Scan for the cell matching the given text and deliver its [X, Y] coordinate at center. 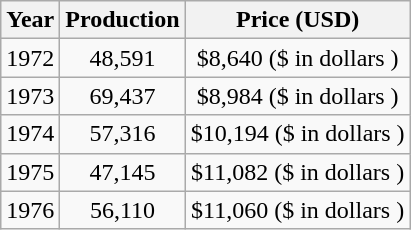
Price (USD) [298, 20]
48,591 [122, 58]
57,316 [122, 134]
1975 [30, 172]
69,437 [122, 96]
Production [122, 20]
1974 [30, 134]
$11,082 ($ in dollars ) [298, 172]
Year [30, 20]
$8,984 ($ in dollars ) [298, 96]
$10,194 ($ in dollars ) [298, 134]
$11,060 ($ in dollars ) [298, 210]
1973 [30, 96]
$8,640 ($ in dollars ) [298, 58]
56,110 [122, 210]
47,145 [122, 172]
1976 [30, 210]
1972 [30, 58]
